Determine the [x, y] coordinate at the center of the cell enclosing the given text.  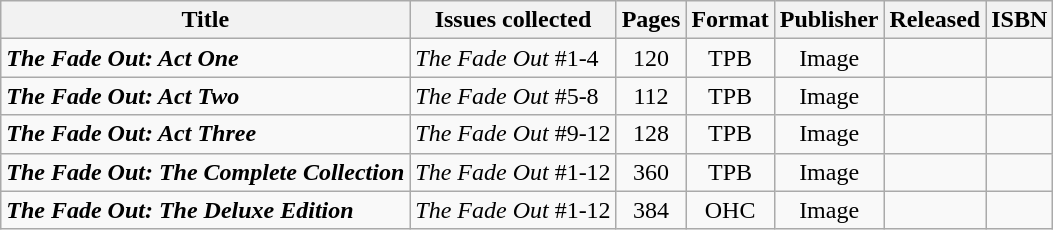
The Fade Out: The Deluxe Edition [206, 210]
360 [651, 172]
128 [651, 134]
The Fade Out #5-8 [513, 96]
Format [730, 20]
The Fade Out: Act Two [206, 96]
Title [206, 20]
OHC [730, 210]
112 [651, 96]
Pages [651, 20]
The Fade Out: The Complete Collection [206, 172]
The Fade Out: Act One [206, 58]
The Fade Out #9-12 [513, 134]
Publisher [829, 20]
The Fade Out: Act Three [206, 134]
120 [651, 58]
Released [935, 20]
The Fade Out #1-4 [513, 58]
ISBN [1020, 20]
Issues collected [513, 20]
384 [651, 210]
